Pinpoint the cell where the given text exists, returning its [X, Y] midpoint coordinate. 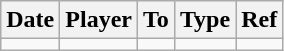
Type [204, 20]
Player [99, 20]
To [156, 20]
Date [30, 20]
Ref [260, 20]
